Capture the cell that displays the provided text and extract its (X, Y) central coordinate. 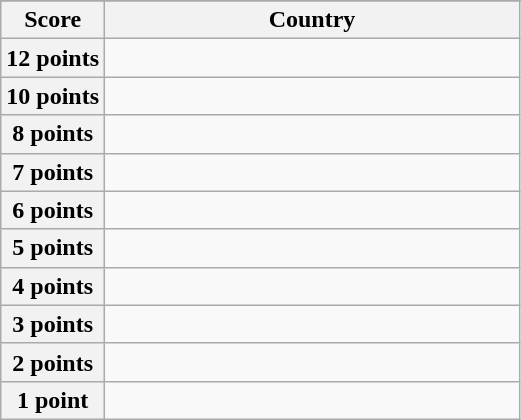
12 points (53, 58)
1 point (53, 400)
7 points (53, 172)
5 points (53, 248)
10 points (53, 96)
4 points (53, 286)
3 points (53, 324)
8 points (53, 134)
Score (53, 20)
6 points (53, 210)
2 points (53, 362)
Country (312, 20)
